Return [X, Y] of the center of cell containing provided text 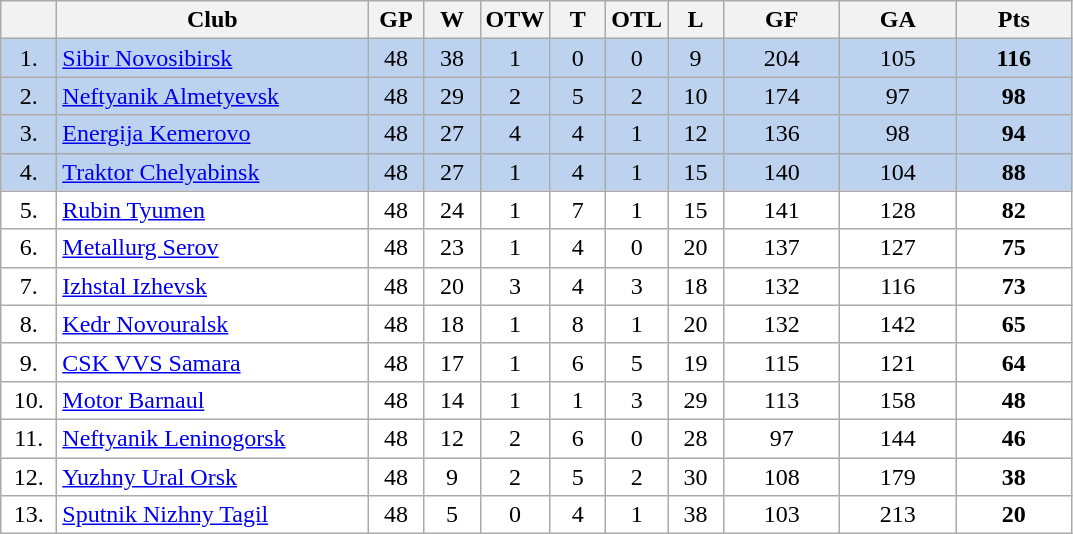
179 [898, 477]
115 [782, 362]
75 [1014, 248]
23 [452, 248]
140 [782, 172]
64 [1014, 362]
T [578, 20]
17 [452, 362]
Neftyanik Leninogorsk [212, 438]
142 [898, 324]
2. [29, 96]
10 [696, 96]
46 [1014, 438]
104 [898, 172]
3. [29, 134]
Kedr Novouralsk [212, 324]
137 [782, 248]
1. [29, 58]
Club [212, 20]
9. [29, 362]
Rubin Tyumen [212, 210]
8 [578, 324]
Pts [1014, 20]
128 [898, 210]
121 [898, 362]
OTW [515, 20]
213 [898, 515]
113 [782, 400]
GF [782, 20]
88 [1014, 172]
158 [898, 400]
13. [29, 515]
174 [782, 96]
12. [29, 477]
30 [696, 477]
5. [29, 210]
Traktor Chelyabinsk [212, 172]
65 [1014, 324]
GA [898, 20]
141 [782, 210]
Neftyanik Almetyevsk [212, 96]
Metallurg Serov [212, 248]
82 [1014, 210]
Izhstal Izhevsk [212, 286]
103 [782, 515]
7 [578, 210]
4. [29, 172]
94 [1014, 134]
Sputnik Nizhny Tagil [212, 515]
19 [696, 362]
CSK VVS Samara [212, 362]
14 [452, 400]
Motor Barnaul [212, 400]
136 [782, 134]
11. [29, 438]
7. [29, 286]
6. [29, 248]
28 [696, 438]
144 [898, 438]
127 [898, 248]
73 [1014, 286]
24 [452, 210]
Yuzhny Ural Orsk [212, 477]
8. [29, 324]
105 [898, 58]
Sibir Novosibirsk [212, 58]
Energija Kemerovo [212, 134]
GP [396, 20]
L [696, 20]
10. [29, 400]
W [452, 20]
108 [782, 477]
204 [782, 58]
OTL [637, 20]
